Identify which cell holds the provided text, then report its [X, Y] central coordinate. 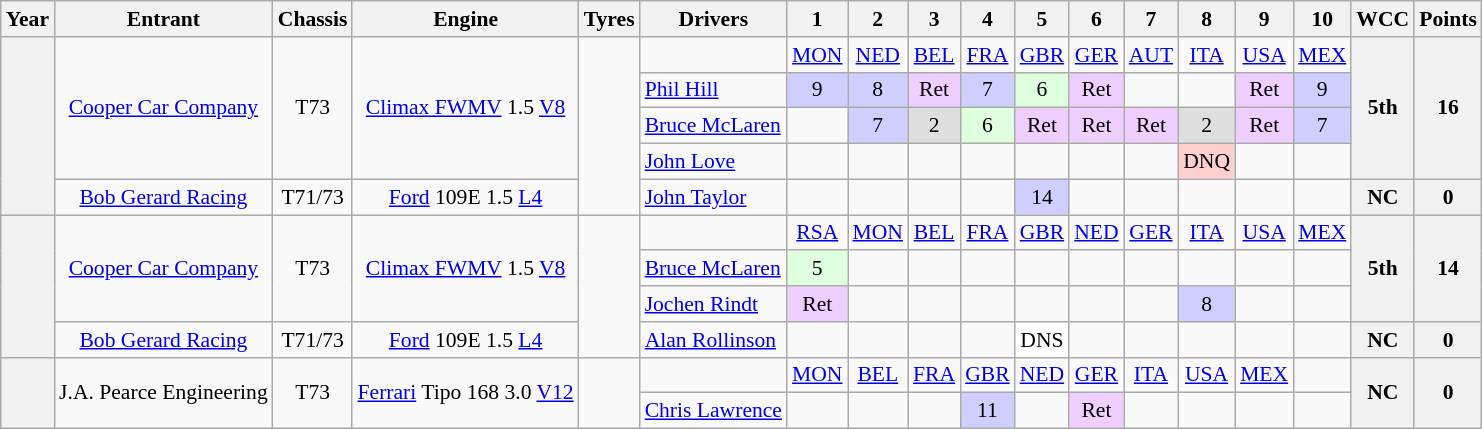
10 [1322, 19]
Chassis [313, 19]
16 [1448, 108]
Phil Hill [714, 90]
Year [28, 19]
John Love [714, 162]
DNS [1042, 340]
WCC [1382, 19]
Tyres [610, 19]
DNQ [1206, 162]
John Taylor [714, 197]
11 [988, 411]
Entrant [164, 19]
4 [988, 19]
Points [1448, 19]
J.A. Pearce Engineering [164, 392]
Chris Lawrence [714, 411]
Jochen Rindt [714, 304]
1 [818, 19]
3 [934, 19]
Alan Rollinson [714, 340]
Drivers [714, 19]
RSA [818, 233]
Ferrari Tipo 168 3.0 V12 [465, 392]
AUT [1151, 55]
Engine [465, 19]
